Scan for the cell matching the given text and deliver its (x, y) coordinate at center. 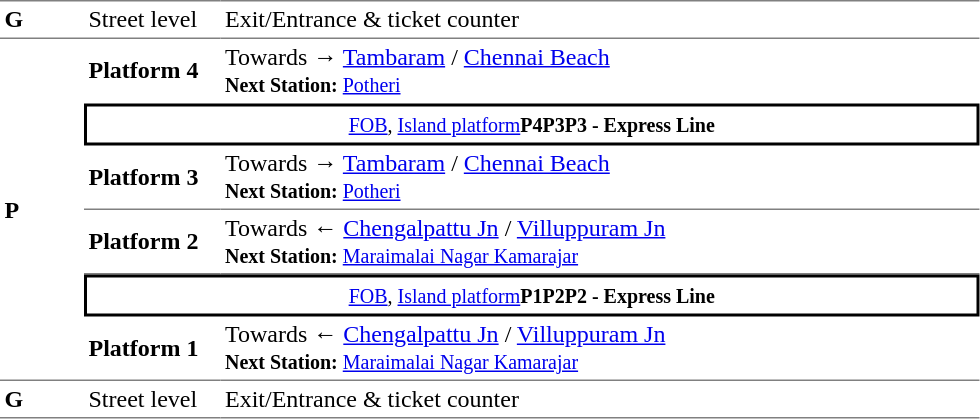
FOB, Island platformP4P3P3 - Express Line (532, 125)
Platform 1 (152, 348)
Platform 2 (152, 242)
Platform 4 (152, 71)
Platform 3 (152, 178)
FOB, Island platformP1P2P2 - Express Line (532, 295)
P (42, 210)
